Provide the (X, Y) coordinate of the cell's center where the given text is located.  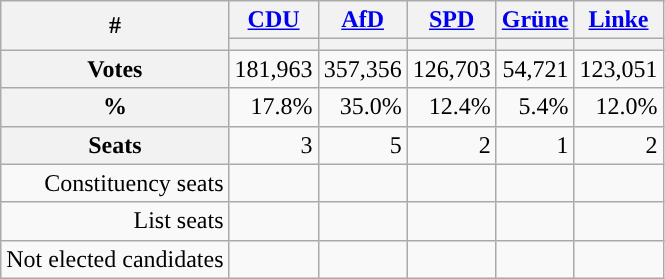
# (115, 26)
123,051 (618, 69)
Not elected candidates (115, 259)
17.8% (274, 107)
126,703 (452, 69)
12.4% (452, 107)
5.4% (535, 107)
35.0% (362, 107)
List seats (115, 221)
357,356 (362, 69)
3 (274, 145)
Seats (115, 145)
SPD (452, 20)
% (115, 107)
Grüne (535, 20)
AfD (362, 20)
181,963 (274, 69)
CDU (274, 20)
Linke (618, 20)
Votes (115, 69)
5 (362, 145)
12.0% (618, 107)
54,721 (535, 69)
Constituency seats (115, 183)
1 (535, 145)
